Output the (X, Y) coordinate of the center of the cell containing the given text.  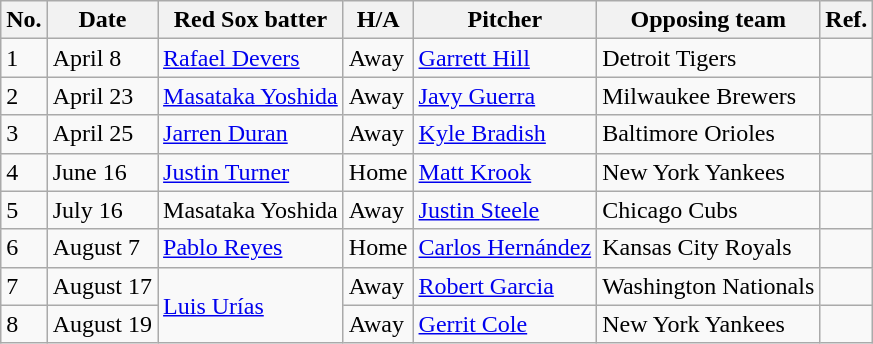
Washington Nationals (708, 286)
July 16 (102, 210)
Pablo Reyes (251, 248)
Red Sox batter (251, 20)
1 (24, 58)
August 17 (102, 286)
Chicago Cubs (708, 210)
Kyle Bradish (505, 134)
Baltimore Orioles (708, 134)
Pitcher (505, 20)
Detroit Tigers (708, 58)
Justin Turner (251, 172)
No. (24, 20)
Javy Guerra (505, 96)
8 (24, 324)
June 16 (102, 172)
Luis Urías (251, 305)
2 (24, 96)
Kansas City Royals (708, 248)
Justin Steele (505, 210)
August 7 (102, 248)
Jarren Duran (251, 134)
3 (24, 134)
4 (24, 172)
Robert Garcia (505, 286)
Opposing team (708, 20)
April 23 (102, 96)
August 19 (102, 324)
Ref. (846, 20)
6 (24, 248)
Carlos Hernández (505, 248)
April 25 (102, 134)
Milwaukee Brewers (708, 96)
Garrett Hill (505, 58)
Date (102, 20)
5 (24, 210)
7 (24, 286)
Matt Krook (505, 172)
H/A (378, 20)
Rafael Devers (251, 58)
April 8 (102, 58)
Gerrit Cole (505, 324)
